For the text-containing cell, return its midpoint in (X, Y) coordinate format. 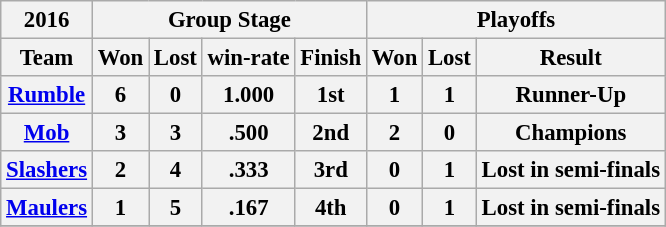
Champions (570, 133)
Slashers (47, 170)
Maulers (47, 208)
Mob (47, 133)
5 (176, 208)
1st (330, 95)
4th (330, 208)
3rd (330, 170)
.167 (248, 208)
6 (120, 95)
Runner-Up (570, 95)
Group Stage (229, 20)
Team (47, 58)
1.000 (248, 95)
win-rate (248, 58)
4 (176, 170)
.333 (248, 170)
Result (570, 58)
Rumble (47, 95)
Playoffs (516, 20)
.500 (248, 133)
2nd (330, 133)
2016 (47, 20)
Finish (330, 58)
